Extract the [x, y] coordinate from the center of the cell holding the provided text.  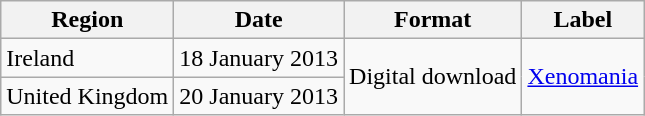
United Kingdom [88, 96]
Label [583, 20]
18 January 2013 [259, 58]
20 January 2013 [259, 96]
Date [259, 20]
Digital download [433, 77]
Ireland [88, 58]
Xenomania [583, 77]
Region [88, 20]
Format [433, 20]
